Return the [X, Y] coordinate for the center point of the cell that contains the specified text.  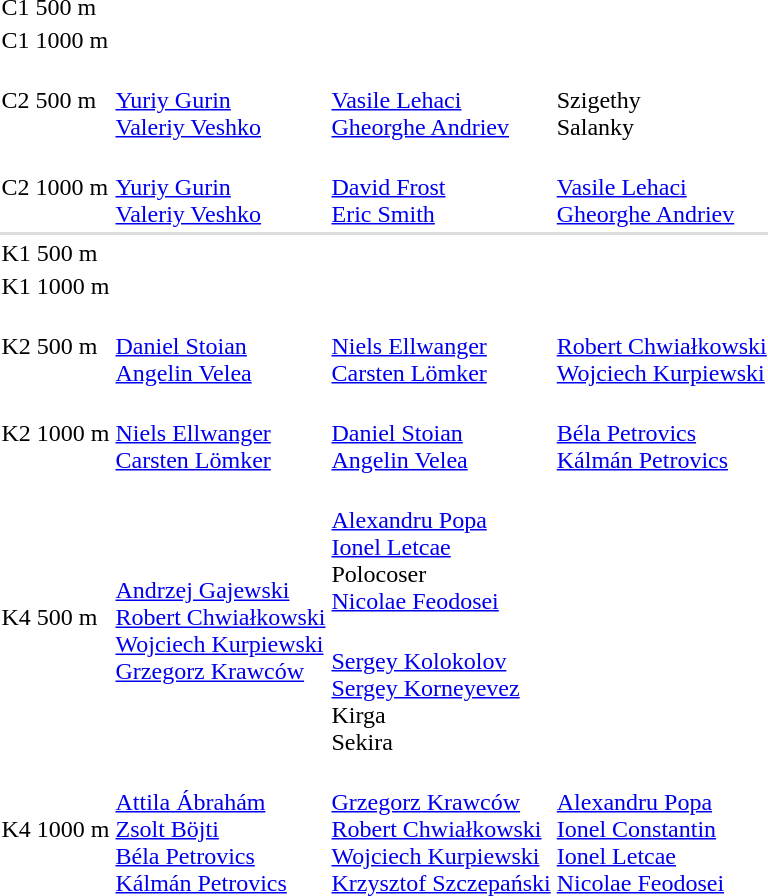
Sergey KolokolovSergey KorneyevezKirgaSekira [441, 688]
SzigethySalanky [662, 100]
Alexandru PopaIonel LetcaePolocoserNicolae Feodosei [441, 547]
K2 500 m [56, 346]
C2 500 m [56, 100]
K2 1000 m [56, 433]
Robert ChwiałkowskiWojciech Kurpiewski [662, 346]
K1 1000 m [56, 286]
David FrostEric Smith [441, 187]
C1 1000 m [56, 40]
K4 500 m [56, 618]
K1 500 m [56, 253]
Andrzej GajewskiRobert ChwiałkowskiWojciech KurpiewskiGrzegorz Krawców [220, 618]
Béla PetrovicsKálmán Petrovics [662, 433]
C2 1000 m [56, 187]
